Find where the given text appears and provide that cell's center as [x, y] coordinate. 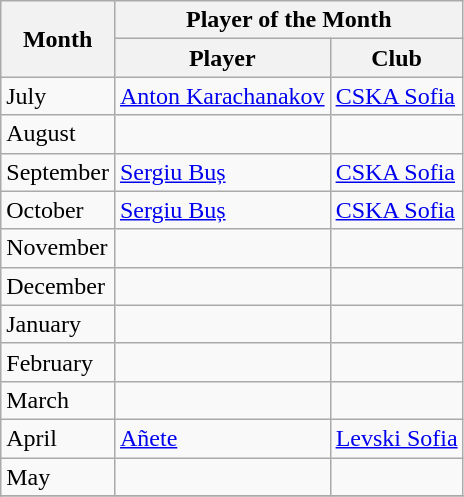
May [58, 477]
August [58, 134]
Club [396, 58]
February [58, 362]
March [58, 400]
April [58, 438]
Anton Karachanakov [222, 96]
October [58, 210]
July [58, 96]
December [58, 286]
Player of the Month [288, 20]
Levski Sofia [396, 438]
January [58, 324]
Añete [222, 438]
Player [222, 58]
November [58, 248]
September [58, 172]
Month [58, 39]
